From the cell containing the given text, extract its center point as [x, y] coordinate. 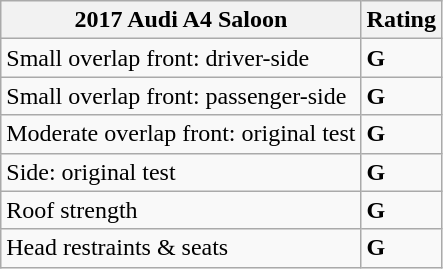
Small overlap front: passenger-side [181, 96]
Head restraints & seats [181, 248]
Moderate overlap front: original test [181, 134]
Side: original test [181, 172]
Small overlap front: driver-side [181, 58]
Roof strength [181, 210]
2017 Audi A4 Saloon [181, 20]
Rating [401, 20]
